Scan for the cell matching the given text and deliver its [x, y] coordinate at center. 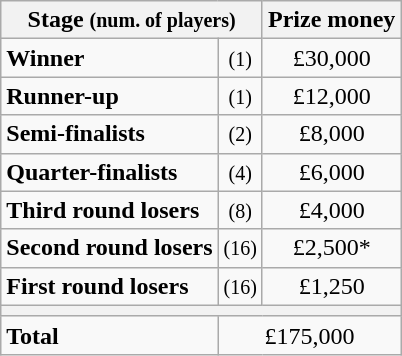
Winner [110, 58]
£4,000 [331, 210]
(8) [240, 210]
Total [110, 335]
(4) [240, 172]
£8,000 [331, 134]
Runner-up [110, 96]
Second round losers [110, 248]
£6,000 [331, 172]
Prize money [331, 20]
Semi-finalists [110, 134]
Stage (num. of players) [132, 20]
£30,000 [331, 58]
Quarter-finalists [110, 172]
£1,250 [331, 286]
£2,500* [331, 248]
(2) [240, 134]
£12,000 [331, 96]
£175,000 [310, 335]
First round losers [110, 286]
Third round losers [110, 210]
